Capture the cell that displays the provided text and extract its (X, Y) central coordinate. 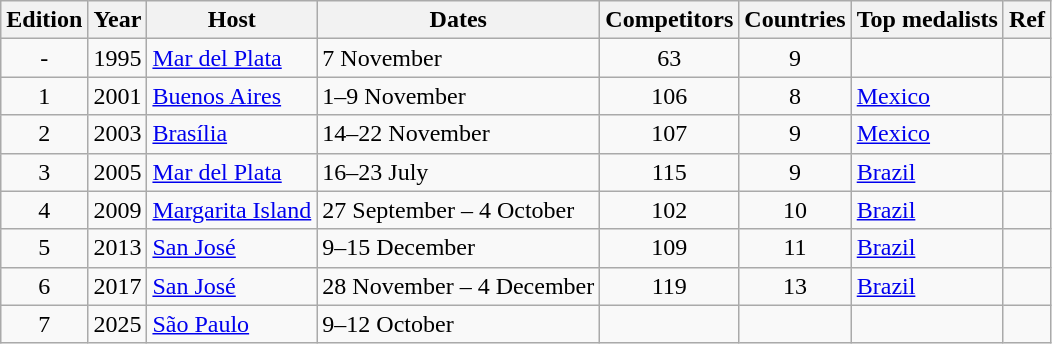
16–23 July (458, 172)
27 September – 4 October (458, 210)
28 November – 4 December (458, 286)
106 (670, 96)
102 (670, 210)
Dates (458, 20)
5 (44, 248)
São Paulo (232, 324)
8 (795, 96)
2009 (118, 210)
3 (44, 172)
Top medalists (927, 20)
2003 (118, 134)
2001 (118, 96)
107 (670, 134)
4 (44, 210)
1995 (118, 58)
Buenos Aires (232, 96)
7 (44, 324)
9–12 October (458, 324)
Brasília (232, 134)
109 (670, 248)
13 (795, 286)
9–15 December (458, 248)
2005 (118, 172)
119 (670, 286)
Edition (44, 20)
6 (44, 286)
Year (118, 20)
11 (795, 248)
7 November (458, 58)
2013 (118, 248)
Ref (1026, 20)
2025 (118, 324)
63 (670, 58)
14–22 November (458, 134)
- (44, 58)
Competitors (670, 20)
Host (232, 20)
Margarita Island (232, 210)
10 (795, 210)
1 (44, 96)
2017 (118, 286)
2 (44, 134)
115 (670, 172)
1–9 November (458, 96)
Countries (795, 20)
